Return the (X, Y) coordinate for the center point of the cell that contains the specified text.  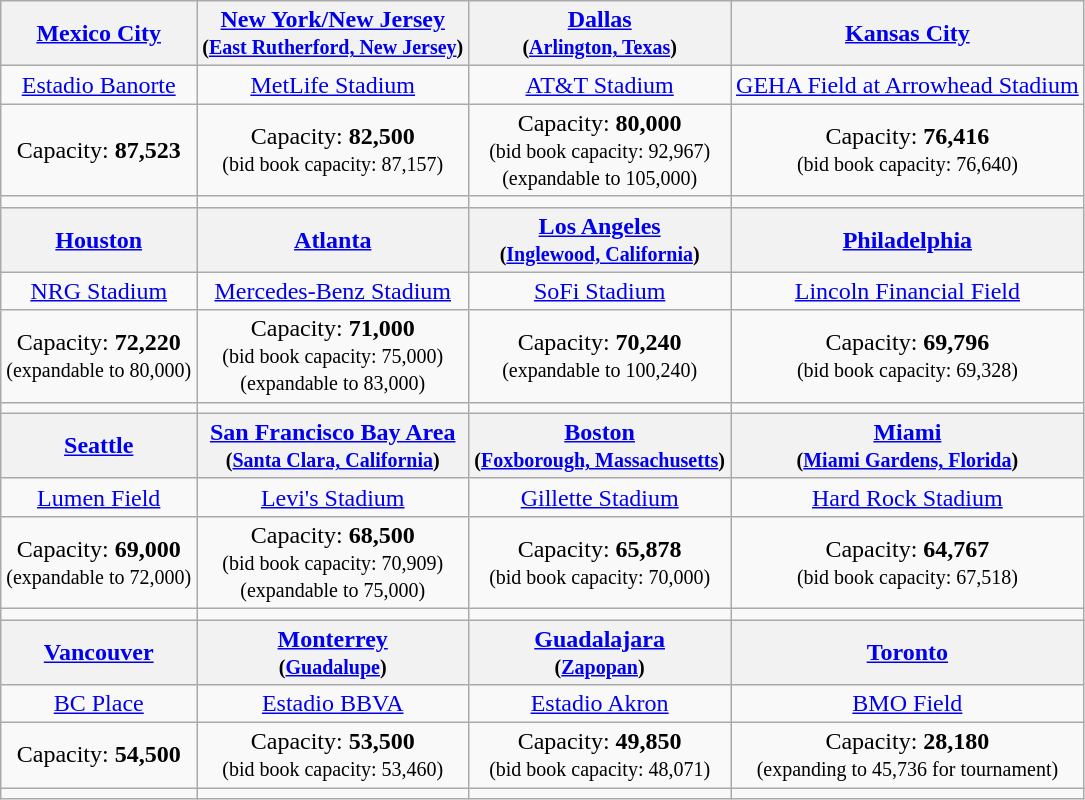
Monterrey(Guadalupe) (333, 652)
AT&T Stadium (600, 85)
Capacity: 53,500(bid book capacity: 53,460) (333, 756)
Miami(Miami Gardens, Florida) (908, 446)
Boston(Foxborough, Massachusetts) (600, 446)
Levi's Stadium (333, 497)
Capacity: 76,416(bid book capacity: 76,640) (908, 150)
Guadalajara(Zapopan) (600, 652)
Capacity: 65,878(bid book capacity: 70,000) (600, 562)
Hard Rock Stadium (908, 497)
Estadio Akron (600, 704)
Dallas(Arlington, Texas) (600, 34)
Seattle (99, 446)
Capacity: 71,000(bid book capacity: 75,000)(expandable to 83,000) (333, 356)
BMO Field (908, 704)
Houston (99, 240)
Toronto (908, 652)
MetLife Stadium (333, 85)
Capacity: 54,500 (99, 756)
Capacity: 68,500(bid book capacity: 70,909)(expandable to 75,000) (333, 562)
SoFi Stadium (600, 291)
Atlanta (333, 240)
San Francisco Bay Area(Santa Clara, California) (333, 446)
GEHA Field at Arrowhead Stadium (908, 85)
Capacity: 70,240(expandable to 100,240) (600, 356)
Capacity: 72,220(expandable to 80,000) (99, 356)
Capacity: 80,000(bid book capacity: 92,967)(expandable to 105,000) (600, 150)
Capacity: 64,767(bid book capacity: 67,518) (908, 562)
Estadio BBVA (333, 704)
Capacity: 69,796(bid book capacity: 69,328) (908, 356)
Lincoln Financial Field (908, 291)
Capacity: 28,180(expanding to 45,736 for tournament) (908, 756)
NRG Stadium (99, 291)
Vancouver (99, 652)
New York/New Jersey(East Rutherford, New Jersey) (333, 34)
Gillette Stadium (600, 497)
Kansas City (908, 34)
BC Place (99, 704)
Capacity: 69,000(expandable to 72,000) (99, 562)
Mercedes-Benz Stadium (333, 291)
Capacity: 82,500(bid book capacity: 87,157) (333, 150)
Estadio Banorte (99, 85)
Philadelphia (908, 240)
Capacity: 87,523 (99, 150)
Los Angeles(Inglewood, California) (600, 240)
Capacity: 49,850(bid book capacity: 48,071) (600, 756)
Mexico City (99, 34)
Lumen Field (99, 497)
